Return the (x, y) coordinate for the center point of the cell that contains the specified text.  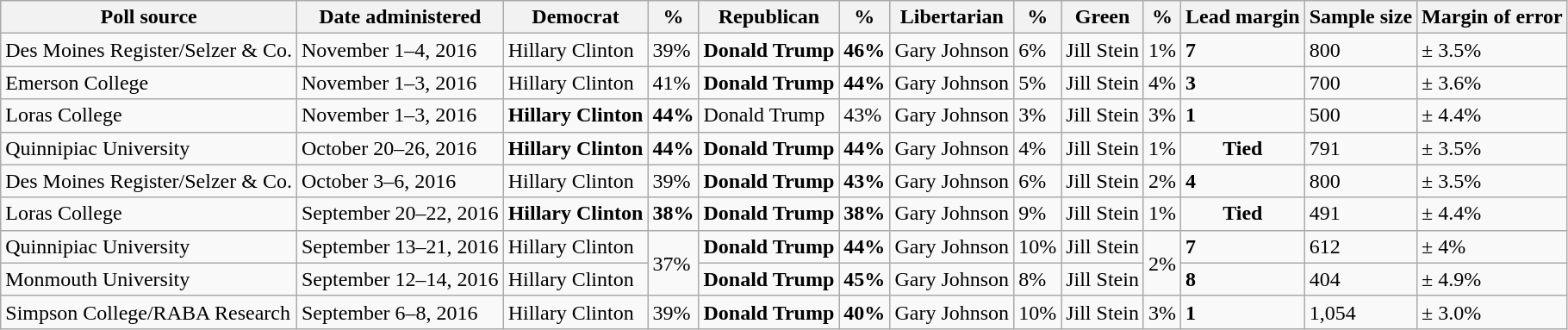
October 20–26, 2016 (400, 148)
1,054 (1360, 312)
Date administered (400, 17)
September 6–8, 2016 (400, 312)
Poll source (149, 17)
791 (1360, 148)
3 (1242, 83)
Simpson College/RABA Research (149, 312)
37% (674, 263)
45% (865, 279)
5% (1037, 83)
40% (865, 312)
Emerson College (149, 83)
Monmouth University (149, 279)
Republican (768, 17)
4 (1242, 181)
612 (1360, 246)
8 (1242, 279)
8% (1037, 279)
Green (1103, 17)
700 (1360, 83)
± 4% (1492, 246)
Margin of error (1492, 17)
September 20–22, 2016 (400, 214)
404 (1360, 279)
41% (674, 83)
± 3.6% (1492, 83)
Sample size (1360, 17)
46% (865, 50)
± 3.0% (1492, 312)
November 1–4, 2016 (400, 50)
9% (1037, 214)
Lead margin (1242, 17)
Libertarian (952, 17)
September 12–14, 2016 (400, 279)
Democrat (576, 17)
October 3–6, 2016 (400, 181)
491 (1360, 214)
September 13–21, 2016 (400, 246)
± 4.9% (1492, 279)
500 (1360, 115)
